Locate the cell with the specified text and output its [x, y] center coordinate. 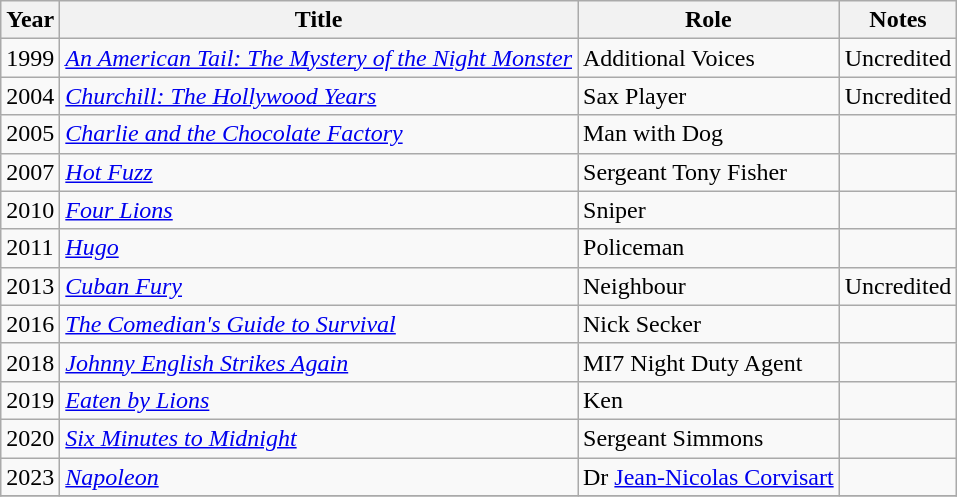
2007 [30, 172]
2019 [30, 400]
2013 [30, 286]
Year [30, 20]
Charlie and the Chocolate Factory [319, 134]
Dr Jean-Nicolas Corvisart [709, 477]
Ken [709, 400]
An American Tail: The Mystery of the Night Monster [319, 58]
2011 [30, 248]
Four Lions [319, 210]
2023 [30, 477]
1999 [30, 58]
2018 [30, 362]
The Comedian's Guide to Survival [319, 324]
Sergeant Simmons [709, 438]
MI7 Night Duty Agent [709, 362]
Johnny English Strikes Again [319, 362]
Eaten by Lions [319, 400]
Additional Voices [709, 58]
Hot Fuzz [319, 172]
Policeman [709, 248]
2020 [30, 438]
2010 [30, 210]
Sniper [709, 210]
Neighbour [709, 286]
Nick Secker [709, 324]
2005 [30, 134]
Title [319, 20]
Churchill: The Hollywood Years [319, 96]
Sax Player [709, 96]
Sergeant Tony Fisher [709, 172]
Hugo [319, 248]
Notes [898, 20]
2004 [30, 96]
Six Minutes to Midnight [319, 438]
Cuban Fury [319, 286]
Role [709, 20]
Napoleon [319, 477]
2016 [30, 324]
Man with Dog [709, 134]
